Find where the given text appears and provide that cell's center as (X, Y) coordinate. 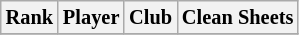
Rank (30, 17)
Player (91, 17)
Clean Sheets (238, 17)
Club (150, 17)
